Extract the (X, Y) coordinate from the center of the cell holding the provided text.  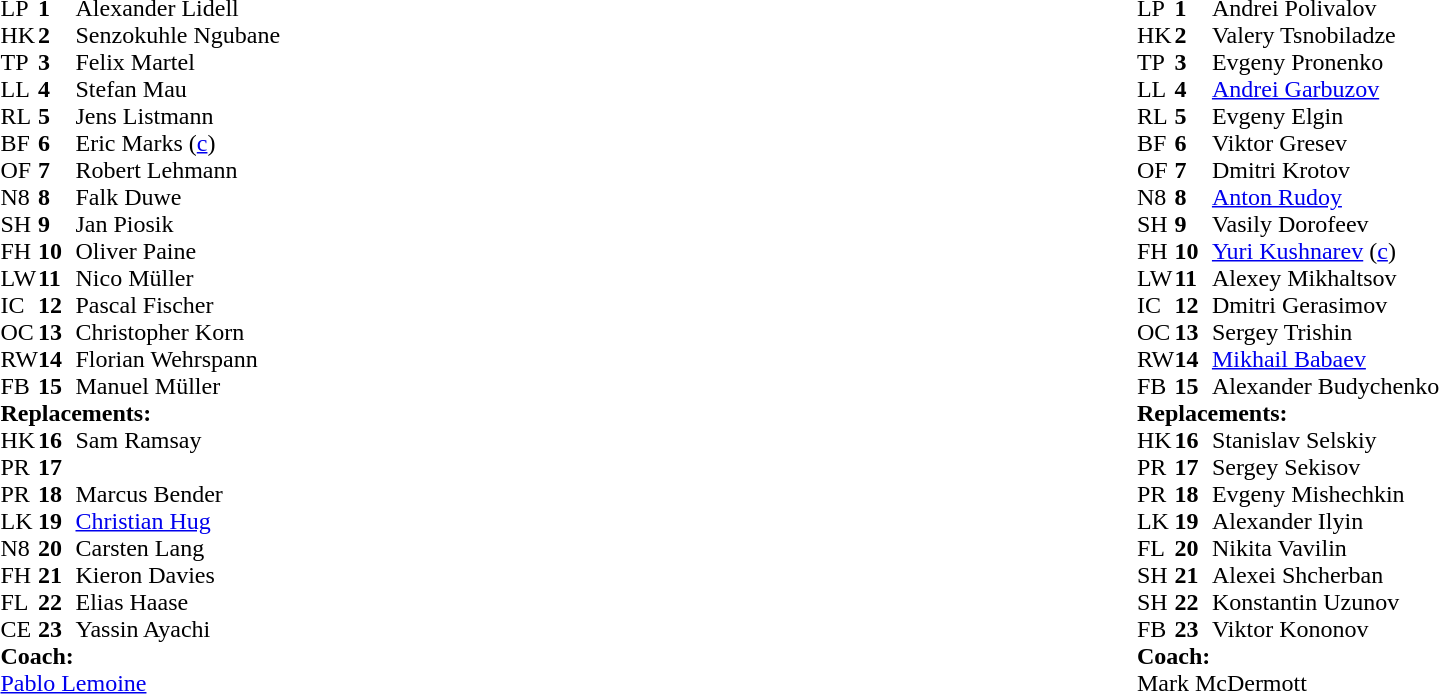
Manuel Müller (178, 386)
Stefan Mau (178, 90)
Valery Tsnobiladze (1326, 36)
Evgeny Mishechkin (1326, 494)
Robert Lehmann (178, 170)
Evgeny Pronenko (1326, 62)
Alexey Mikhaltsov (1326, 278)
Senzokuhle Ngubane (178, 36)
Konstantin Uzunov (1326, 602)
Felix Martel (178, 62)
Carsten Lang (178, 548)
Christopher Korn (178, 332)
Eric Marks (c) (178, 144)
Evgeny Elgin (1326, 116)
Sergey Trishin (1326, 332)
Alexei Shcherban (1326, 576)
Oliver Paine (178, 252)
Jens Listmann (178, 116)
Marcus Bender (178, 494)
Jan Piosik (178, 224)
Viktor Gresev (1326, 144)
Dmitri Gerasimov (1326, 306)
Mikhail Babaev (1326, 360)
Yuri Kushnarev (c) (1326, 252)
Sam Ramsay (178, 440)
Stanislav Selskiy (1326, 440)
Sergey Sekisov (1326, 468)
Pascal Fischer (178, 306)
CE (19, 630)
Nico Müller (178, 278)
Falk Duwe (178, 198)
Yassin Ayachi (178, 630)
Alexander Ilyin (1326, 522)
Christian Hug (178, 522)
Viktor Kononov (1326, 630)
Alexander Budychenko (1326, 386)
Andrei Garbuzov (1326, 90)
Nikita Vavilin (1326, 548)
Elias Haase (178, 602)
Dmitri Krotov (1326, 170)
Kieron Davies (178, 576)
Vasily Dorofeev (1326, 224)
Anton Rudoy (1326, 198)
Florian Wehrspann (178, 360)
